Find where the given text appears and provide that cell's center as [x, y] coordinate. 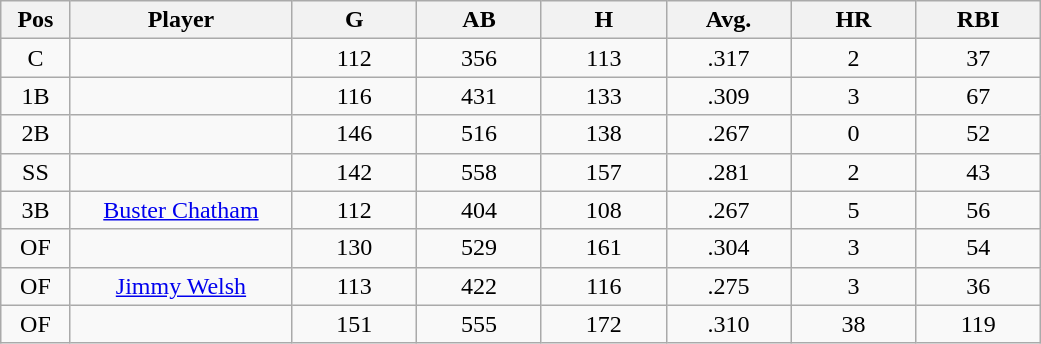
Jimmy Welsh [181, 286]
.281 [728, 172]
3B [36, 210]
HR [854, 20]
555 [480, 324]
130 [354, 248]
138 [604, 134]
404 [480, 210]
67 [978, 96]
52 [978, 134]
1B [36, 96]
146 [354, 134]
2B [36, 134]
G [354, 20]
37 [978, 58]
.304 [728, 248]
Pos [36, 20]
.309 [728, 96]
133 [604, 96]
43 [978, 172]
36 [978, 286]
356 [480, 58]
54 [978, 248]
558 [480, 172]
108 [604, 210]
142 [354, 172]
5 [854, 210]
516 [480, 134]
38 [854, 324]
422 [480, 286]
56 [978, 210]
161 [604, 248]
RBI [978, 20]
AB [480, 20]
172 [604, 324]
SS [36, 172]
431 [480, 96]
.310 [728, 324]
C [36, 58]
Avg. [728, 20]
151 [354, 324]
119 [978, 324]
157 [604, 172]
.275 [728, 286]
.317 [728, 58]
0 [854, 134]
Buster Chatham [181, 210]
H [604, 20]
529 [480, 248]
Player [181, 20]
